Return the (x, y) coordinate for the center point of the cell that contains the specified text.  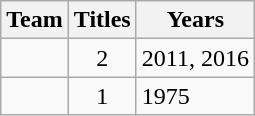
Years (195, 20)
2011, 2016 (195, 58)
Team (35, 20)
1975 (195, 96)
2 (102, 58)
Titles (102, 20)
1 (102, 96)
